Capture the cell that displays the provided text and extract its (X, Y) central coordinate. 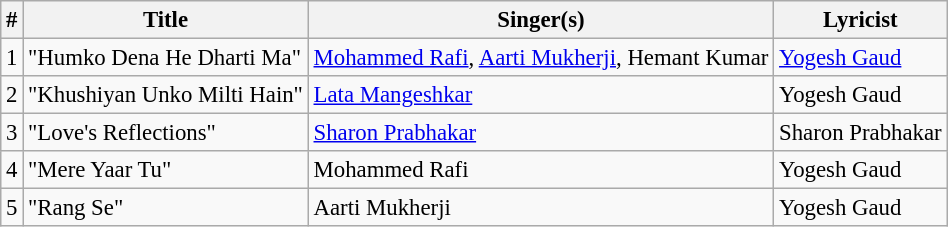
2 (12, 95)
3 (12, 133)
Lata Mangeshkar (541, 95)
"Mere Yaar Tu" (166, 170)
4 (12, 170)
"Khushiyan Unko Milti Hain" (166, 95)
"Love's Reflections" (166, 133)
# (12, 20)
Lyricist (860, 20)
Mohammed Rafi, Aarti Mukherji, Hemant Kumar (541, 58)
5 (12, 208)
Aarti Mukherji (541, 208)
"Humko Dena He Dharti Ma" (166, 58)
Singer(s) (541, 20)
Title (166, 20)
Mohammed Rafi (541, 170)
1 (12, 58)
"Rang Se" (166, 208)
